Capture the cell that displays the provided text and extract its (x, y) central coordinate. 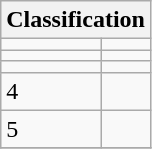
5 (52, 129)
Classification (76, 20)
4 (52, 91)
